For the text-containing cell, return its midpoint in [x, y] coordinate format. 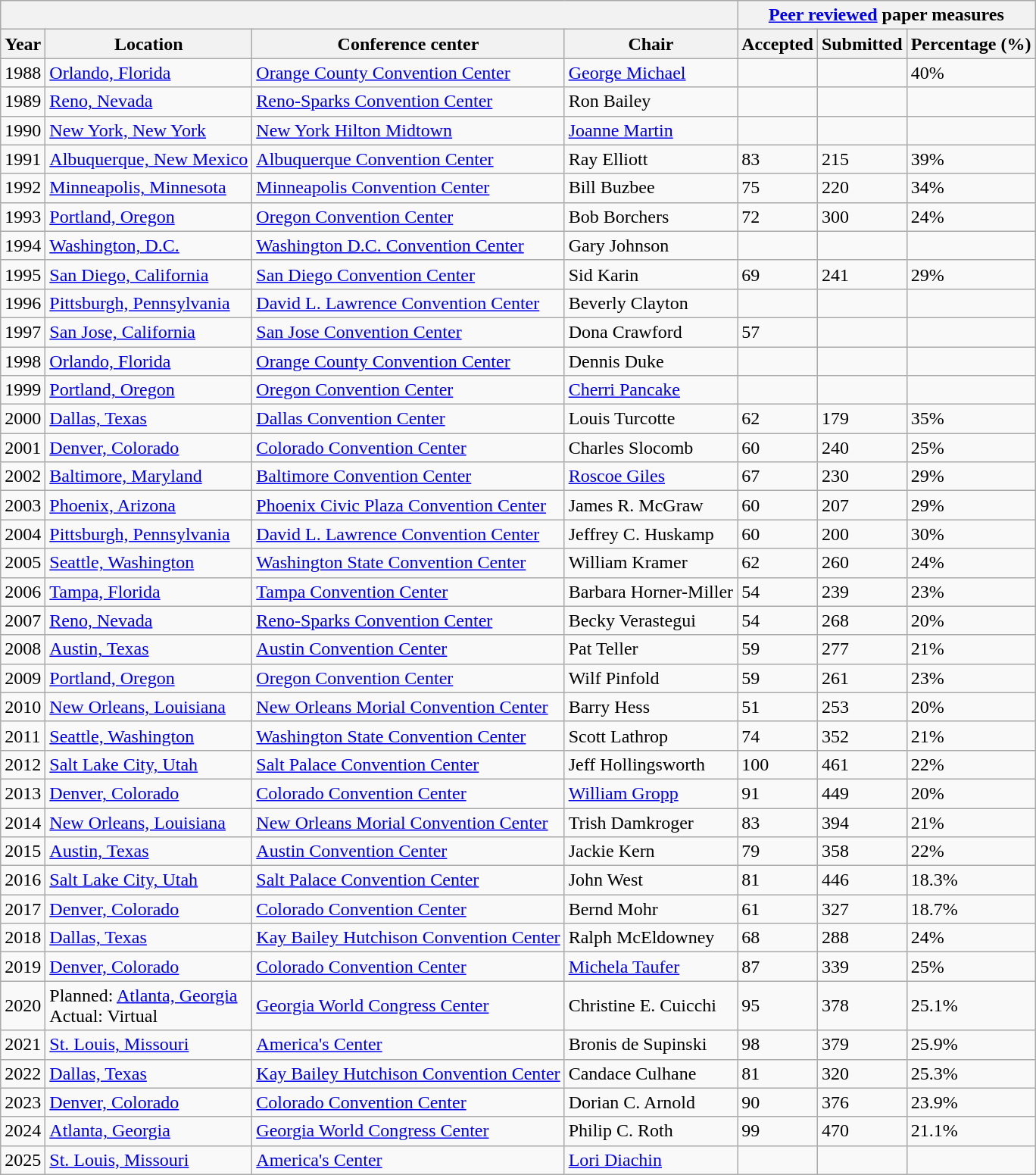
95 [778, 1006]
1997 [23, 332]
446 [862, 880]
39% [971, 159]
2000 [23, 419]
358 [862, 852]
Conference center [408, 44]
William Kramer [651, 563]
Percentage (%) [971, 44]
Location [148, 44]
Philip C. Roth [651, 1131]
Dallas Convention Center [408, 419]
Washington, D.C. [148, 245]
William Gropp [651, 793]
San Jose, California [148, 332]
Lori Diachin [651, 1160]
1996 [23, 303]
Baltimore Convention Center [408, 477]
2009 [23, 678]
Year [23, 44]
Chair [651, 44]
Jeffrey C. Huskamp [651, 534]
2020 [23, 1006]
Roscoe Giles [651, 477]
40% [971, 73]
Planned: Atlanta, GeorgiaActual: Virtual [148, 1006]
Albuquerque Convention Center [408, 159]
2023 [23, 1102]
98 [778, 1045]
376 [862, 1102]
Ron Bailey [651, 102]
2001 [23, 448]
Ralph McEldowney [651, 938]
327 [862, 909]
91 [778, 793]
2022 [23, 1073]
87 [778, 967]
2006 [23, 592]
253 [862, 707]
2008 [23, 649]
268 [862, 620]
30% [971, 534]
2007 [23, 620]
2013 [23, 793]
21.1% [971, 1131]
Tampa Convention Center [408, 592]
Cherri Pancake [651, 390]
Scott Lathrop [651, 736]
68 [778, 938]
Candace Culhane [651, 1073]
Atlanta, Georgia [148, 1131]
Joanne Martin [651, 130]
John West [651, 880]
Jeff Hollingsworth [651, 764]
220 [862, 188]
461 [862, 764]
2002 [23, 477]
Barry Hess [651, 707]
San Diego, California [148, 274]
2014 [23, 822]
69 [778, 274]
35% [971, 419]
75 [778, 188]
1998 [23, 361]
Jackie Kern [651, 852]
Michela Taufer [651, 967]
72 [778, 217]
25.3% [971, 1073]
1993 [23, 217]
288 [862, 938]
Minneapolis, Minnesota [148, 188]
Trish Damkroger [651, 822]
179 [862, 419]
Accepted [778, 44]
Dona Crawford [651, 332]
1999 [23, 390]
1991 [23, 159]
2010 [23, 707]
New York, New York [148, 130]
241 [862, 274]
Louis Turcotte [651, 419]
Phoenix, Arizona [148, 505]
449 [862, 793]
2025 [23, 1160]
1995 [23, 274]
Minneapolis Convention Center [408, 188]
Christine E. Cuicchi [651, 1006]
23.9% [971, 1102]
90 [778, 1102]
34% [971, 188]
Baltimore, Maryland [148, 477]
25.9% [971, 1045]
2004 [23, 534]
51 [778, 707]
1992 [23, 188]
2017 [23, 909]
2021 [23, 1045]
240 [862, 448]
San Diego Convention Center [408, 274]
379 [862, 1045]
San Jose Convention Center [408, 332]
Submitted [862, 44]
Becky Verastegui [651, 620]
100 [778, 764]
Dorian C. Arnold [651, 1102]
277 [862, 649]
Gary Johnson [651, 245]
394 [862, 822]
Washington D.C. Convention Center [408, 245]
352 [862, 736]
300 [862, 217]
200 [862, 534]
Albuquerque, New Mexico [148, 159]
1988 [23, 73]
Bob Borchers [651, 217]
61 [778, 909]
Bronis de Supinski [651, 1045]
99 [778, 1131]
Bernd Mohr [651, 909]
Wilf Pinfold [651, 678]
79 [778, 852]
Pat Teller [651, 649]
57 [778, 332]
230 [862, 477]
207 [862, 505]
New York Hilton Midtown [408, 130]
2015 [23, 852]
George Michael [651, 73]
Bill Buzbee [651, 188]
Phoenix Civic Plaza Convention Center [408, 505]
2016 [23, 880]
18.3% [971, 880]
James R. McGraw [651, 505]
1989 [23, 102]
2024 [23, 1131]
Dennis Duke [651, 361]
339 [862, 967]
261 [862, 678]
2003 [23, 505]
378 [862, 1006]
18.7% [971, 909]
2005 [23, 563]
67 [778, 477]
320 [862, 1073]
260 [862, 563]
Peer reviewed paper measures [886, 15]
2018 [23, 938]
Tampa, Florida [148, 592]
Charles Slocomb [651, 448]
1994 [23, 245]
2019 [23, 967]
Beverly Clayton [651, 303]
2012 [23, 764]
470 [862, 1131]
25.1% [971, 1006]
Ray Elliott [651, 159]
239 [862, 592]
74 [778, 736]
215 [862, 159]
Barbara Horner-Miller [651, 592]
1990 [23, 130]
2011 [23, 736]
Sid Karin [651, 274]
